Identify which cell holds the provided text, then report its (X, Y) central coordinate. 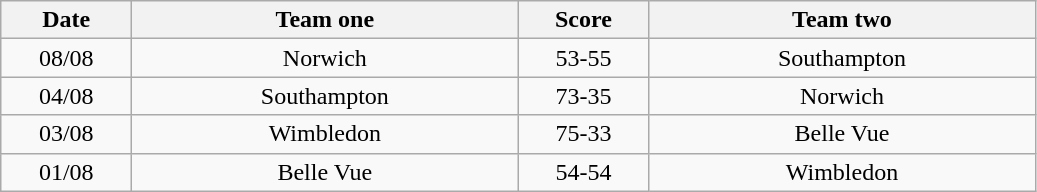
73-35 (584, 96)
01/08 (66, 172)
75-33 (584, 134)
Score (584, 20)
Team one (325, 20)
Team two (842, 20)
54-54 (584, 172)
04/08 (66, 96)
53-55 (584, 58)
08/08 (66, 58)
03/08 (66, 134)
Date (66, 20)
